Extract the (x, y) coordinate from the center of the cell holding the provided text.  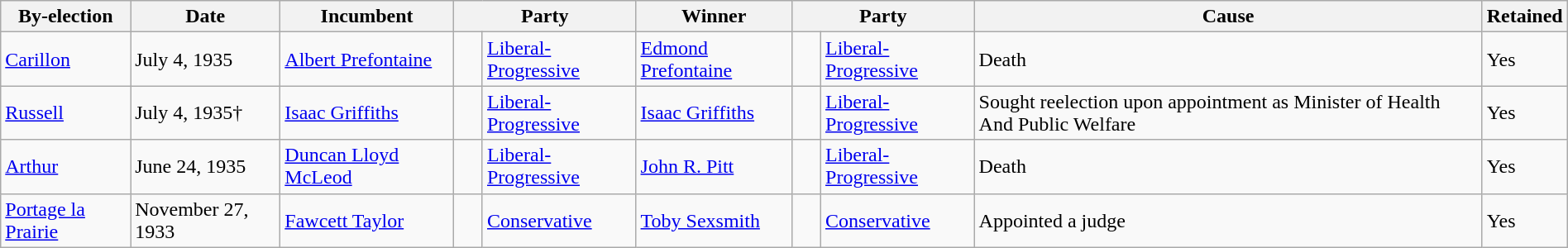
Incumbent (367, 17)
Carillon (66, 60)
July 4, 1935 (205, 60)
Portage la Prairie (66, 220)
Cause (1228, 17)
Appointed a judge (1228, 220)
Fawcett Taylor (367, 220)
Winner (714, 17)
Sought reelection upon appointment as Minister of Health And Public Welfare (1228, 112)
Toby Sexsmith (714, 220)
Duncan Lloyd McLeod (367, 167)
Arthur (66, 167)
Date (205, 17)
Retained (1525, 17)
Albert Prefontaine (367, 60)
June 24, 1935 (205, 167)
By-election (66, 17)
John R. Pitt (714, 167)
Russell (66, 112)
July 4, 1935† (205, 112)
Edmond Prefontaine (714, 60)
November 27, 1933 (205, 220)
